Scan for the cell matching the given text and deliver its (x, y) coordinate at center. 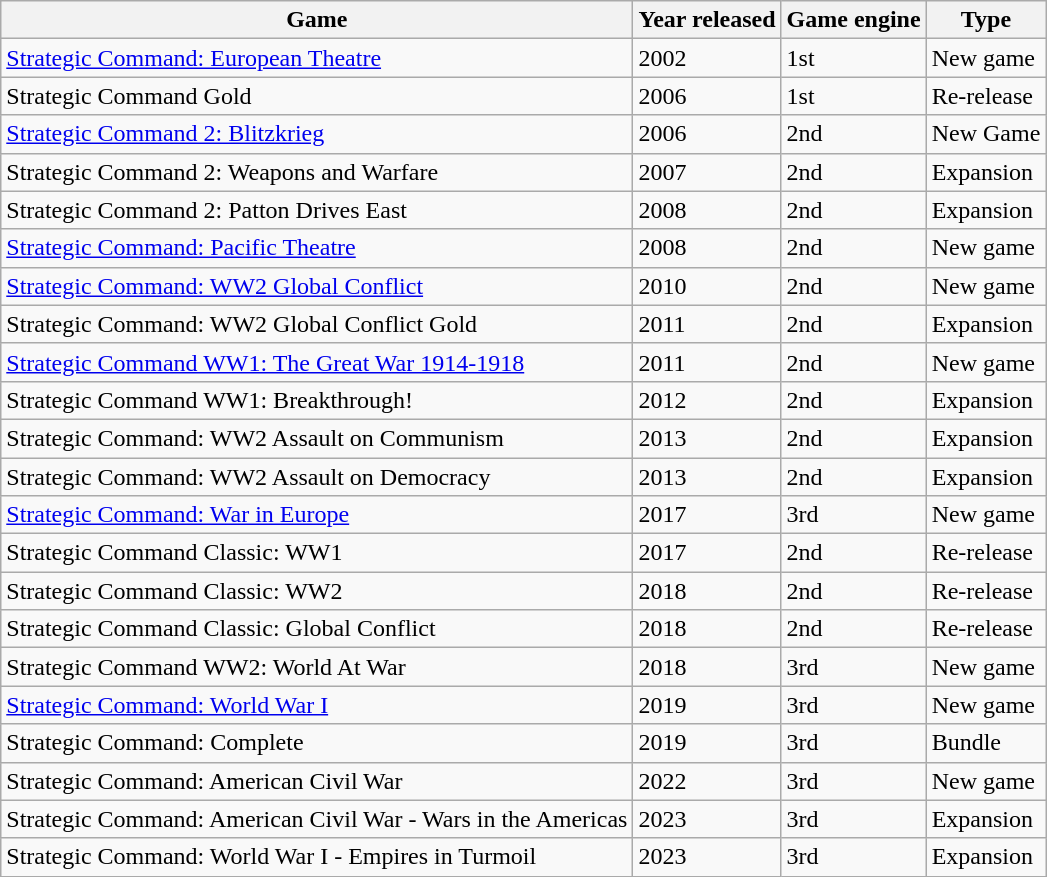
Strategic Command Classic: Global Conflict (317, 629)
Strategic Command: War in Europe (317, 515)
Strategic Command WW2: World At War (317, 667)
Strategic Command 2: Weapons and Warfare (317, 172)
Game engine (854, 20)
Strategic Command: WW2 Global Conflict Gold (317, 324)
Strategic Command WW1: Breakthrough! (317, 400)
2022 (707, 781)
Strategic Command: WW2 Assault on Communism (317, 438)
Strategic Command: WW2 Global Conflict (317, 286)
Strategic Command: WW2 Assault on Democracy (317, 477)
Strategic Command: World War I (317, 705)
Strategic Command 2: Blitzkrieg (317, 134)
Strategic Command 2: Patton Drives East (317, 210)
2007 (707, 172)
Type (986, 20)
2002 (707, 58)
Strategic Command: World War I - Empires in Turmoil (317, 857)
Strategic Command: Pacific Theatre (317, 248)
Bundle (986, 743)
2010 (707, 286)
New Game (986, 134)
Strategic Command WW1: The Great War 1914-1918 (317, 362)
Strategic Command: American Civil War - Wars in the Americas (317, 819)
Strategic Command: American Civil War (317, 781)
Strategic Command Classic: WW1 (317, 553)
Strategic Command: Complete (317, 743)
Game (317, 20)
Strategic Command Gold (317, 96)
2012 (707, 400)
Strategic Command Classic: WW2 (317, 591)
Year released (707, 20)
Strategic Command: European Theatre (317, 58)
